Search for the cell housing the specified text and yield its [X, Y] center coordinate. 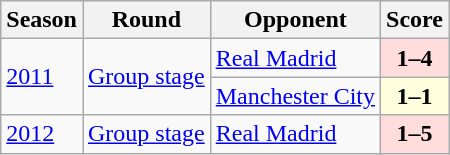
Season [42, 20]
1–1 [415, 96]
Round [146, 20]
Score [415, 20]
2011 [42, 77]
Opponent [295, 20]
2012 [42, 134]
Manchester City [295, 96]
1–4 [415, 58]
1–5 [415, 134]
